Determine the (X, Y) coordinate at the center of the cell enclosing the given text.  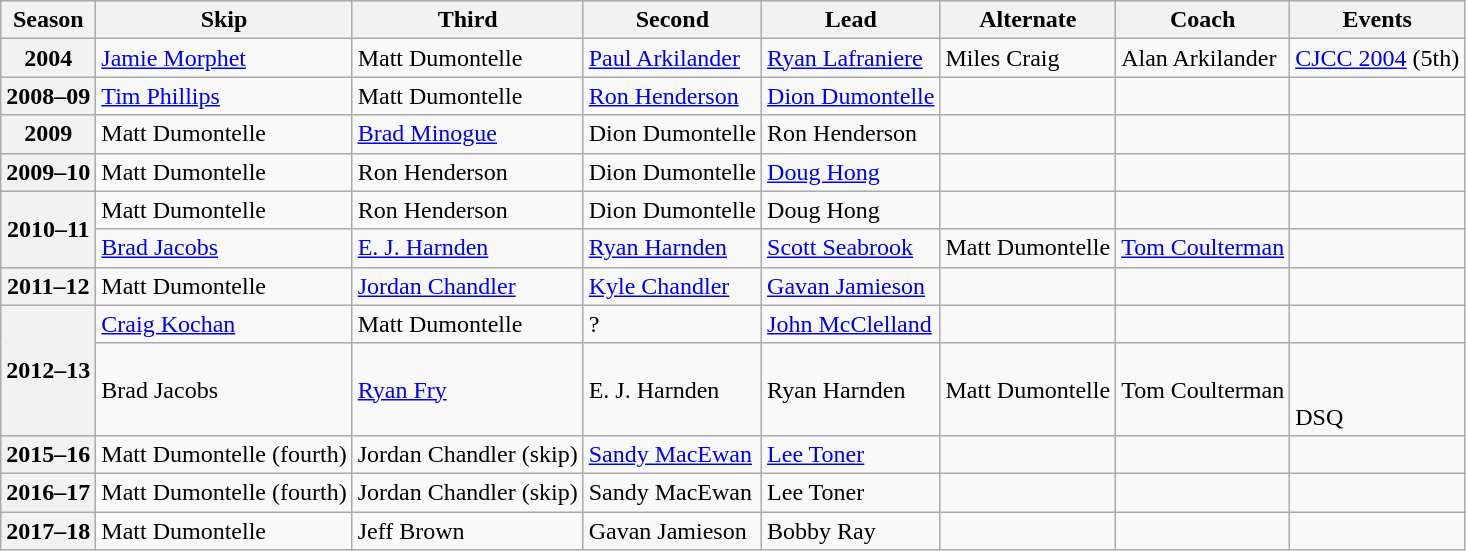
Events (1378, 20)
Alan Arkilander (1203, 58)
Jeff Brown (468, 531)
Season (48, 20)
Paul Arkilander (672, 58)
2004 (48, 58)
2009 (48, 134)
Jamie Morphet (224, 58)
Miles Craig (1028, 58)
Ryan Fry (468, 389)
2017–18 (48, 531)
Scott Seabrook (851, 248)
John McClelland (851, 324)
Lead (851, 20)
Ryan Lafraniere (851, 58)
2012–13 (48, 370)
Bobby Ray (851, 531)
Third (468, 20)
2015–16 (48, 454)
2016–17 (48, 492)
2009–10 (48, 172)
? (672, 324)
Tim Phillips (224, 96)
2010–11 (48, 229)
DSQ (1378, 389)
Kyle Chandler (672, 286)
CJCC 2004 (5th) (1378, 58)
Skip (224, 20)
2008–09 (48, 96)
Coach (1203, 20)
Jordan Chandler (468, 286)
2011–12 (48, 286)
Craig Kochan (224, 324)
Brad Minogue (468, 134)
Alternate (1028, 20)
Second (672, 20)
